From the cell containing the given text, extract its center point as [X, Y] coordinate. 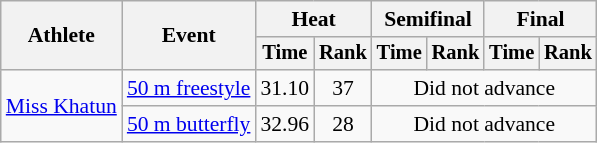
37 [343, 88]
50 m butterfly [189, 124]
31.10 [284, 88]
50 m freestyle [189, 88]
Final [540, 19]
Athlete [62, 36]
Event [189, 36]
Miss Khatun [62, 106]
Semifinal [428, 19]
28 [343, 124]
32.96 [284, 124]
Heat [313, 19]
